Pinpoint the cell where the given text exists, returning its [X, Y] midpoint coordinate. 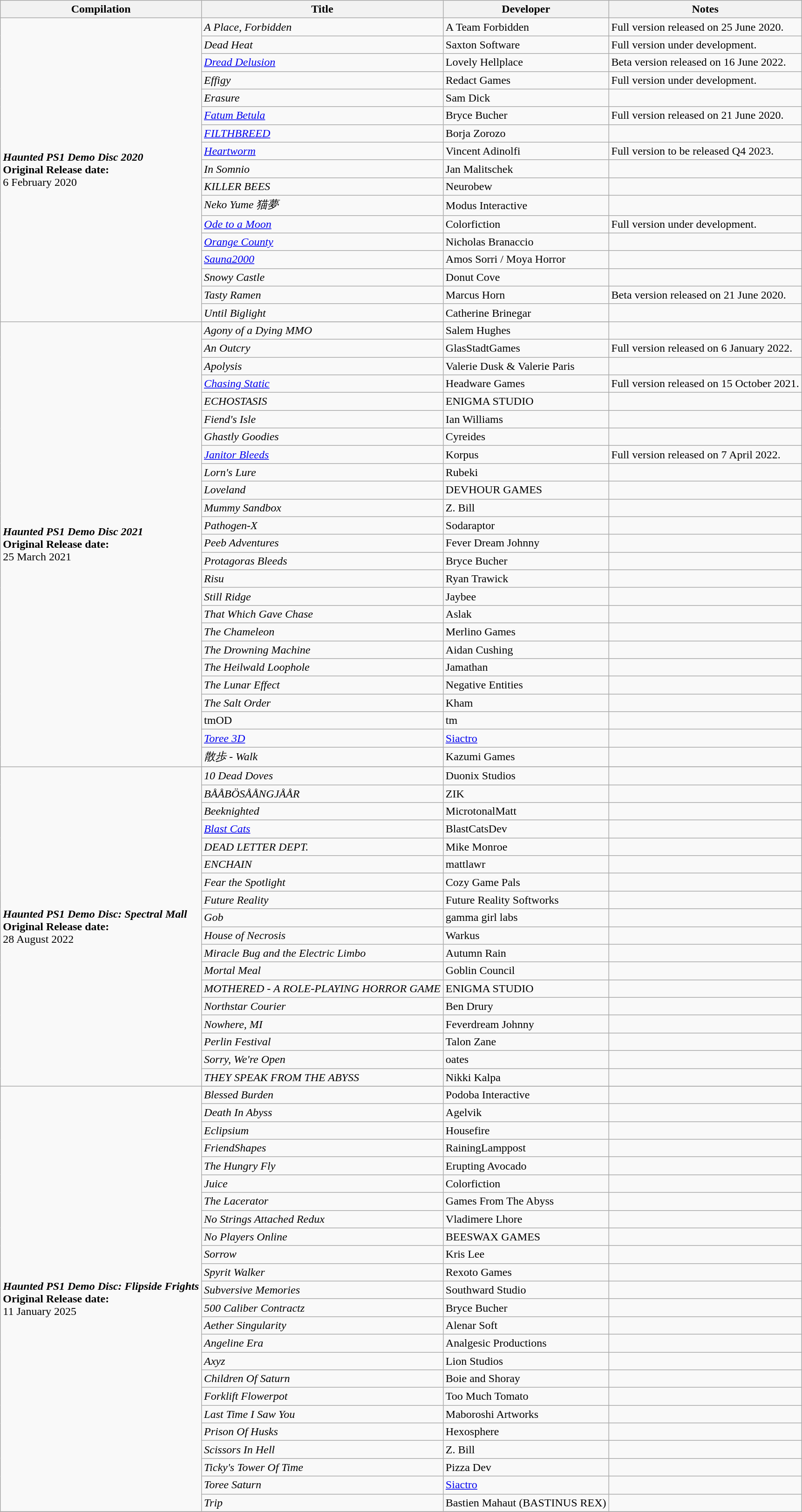
Prison Of Husks [322, 1432]
Duonix Studios [526, 776]
That Which Gave Chase [322, 614]
Warkus [526, 935]
Kazumi Games [526, 757]
Talon Zane [526, 1042]
Jaybee [526, 596]
The Hungry Fly [322, 1166]
Donut Cove [526, 277]
Too Much Tomato [526, 1396]
Title [322, 9]
Vincent Adinolfi [526, 151]
Pizza Dev [526, 1467]
Beta version released on 21 June 2020. [705, 295]
Negative Entities [526, 685]
Redact Games [526, 80]
Valerie Dusk & Valerie Paris [526, 366]
Blast Cats [322, 829]
Orange County [322, 242]
Perlin Festival [322, 1042]
Aidan Cushing [526, 650]
Dread Delusion [322, 62]
A Team Forbidden [526, 27]
Protagoras Bleeds [322, 561]
BÅÅBÖSÅÅNGJÅÅR [322, 793]
Marcus Horn [526, 295]
Apolysis [322, 366]
RainingLamppost [526, 1148]
Haunted PS1 Demo Disc 2020Original Release date:6 February 2020 [101, 170]
10 Dead Doves [322, 776]
Saxton Software [526, 45]
Sauna2000 [322, 259]
MOTHERED - A ROLE-PLAYING HORROR GAME [322, 988]
Snowy Castle [322, 277]
Last Time I Saw You [322, 1414]
Southward Studio [526, 1290]
Feverdream Johnny [526, 1024]
Notes [705, 9]
Trip [322, 1503]
Kham [526, 703]
Scissors In Hell [322, 1450]
Tasty Ramen [322, 295]
Lorn's Lure [322, 472]
Headware Games [526, 384]
ENCHAIN [322, 865]
A Place, Forbidden [322, 27]
Haunted PS1 Demo Disc 2021Original Release date:25 March 2021 [101, 544]
Salem Hughes [526, 330]
Juice [322, 1184]
BEESWAX GAMES [526, 1237]
Jan Malitschek [526, 169]
Sorrow [322, 1254]
Full version released on 15 October 2021. [705, 384]
Rubeki [526, 472]
Mike Monroe [526, 847]
Angeline Era [322, 1343]
Hexosphere [526, 1432]
Chasing Static [322, 384]
Dead Heat [322, 45]
Fiend's Isle [322, 419]
DEVHOUR GAMES [526, 490]
Full version to be released Q4 2023. [705, 151]
Until Biglight [322, 313]
Full version released on 25 June 2020. [705, 27]
Sodaraptor [526, 525]
Beta version released on 16 June 2022. [705, 62]
The Lunar Effect [322, 685]
oates [526, 1059]
FriendShapes [322, 1148]
Still Ridge [322, 596]
散歩 - Walk [322, 757]
Sam Dick [526, 98]
The Salt Order [322, 703]
Blessed Burden [322, 1095]
Peeb Adventures [322, 543]
Alenar Soft [526, 1325]
Amos Sorri / Moya Horror [526, 259]
The Chameleon [322, 632]
Autumn Rain [526, 953]
Spyrit Walker [322, 1272]
Aether Singularity [322, 1325]
Ian Williams [526, 419]
Janitor Bleeds [322, 455]
Jamathan [526, 667]
Nicholas Branaccio [526, 242]
Subversive Memories [322, 1290]
The Drowning Machine [322, 650]
GlasStadtGames [526, 348]
Boie and Shoray [526, 1379]
500 Caliber Contractz [322, 1308]
Future Reality [322, 900]
Risu [322, 579]
Haunted PS1 Demo Disc: Flipside FrightsOriginal Release date:11 January 2025 [101, 1299]
DEAD LETTER DEPT. [322, 847]
Catherine Brinegar [526, 313]
An Outcry [322, 348]
Rexoto Games [526, 1272]
Agelvik [526, 1113]
Ticky's Tower Of Time [322, 1467]
Ryan Trawick [526, 579]
tm [526, 721]
Compilation [101, 9]
Gob [322, 918]
Ben Drury [526, 1006]
Future Reality Softworks [526, 900]
Fatum Betula [322, 116]
Miracle Bug and the Electric Limbo [322, 953]
Borja Zorozo [526, 133]
ZIK [526, 793]
Toree 3D [322, 738]
Merlino Games [526, 632]
Neurobew [526, 186]
Erasure [322, 98]
KILLER BEES [322, 186]
The Heilwald Loophole [322, 667]
Full version released on 7 April 2022. [705, 455]
Maboroshi Artworks [526, 1414]
No Strings Attached Redux [322, 1219]
Analgesic Productions [526, 1343]
MicrotonalMatt [526, 811]
THEY SPEAK FROM THE ABYSS [322, 1077]
Modus Interactive [526, 205]
Sorry, We're Open [322, 1059]
Cyreides [526, 437]
Housefire [526, 1131]
Northstar Courier [322, 1006]
House of Necrosis [322, 935]
Podoba Interactive [526, 1095]
Full version released on 6 January 2022. [705, 348]
mattlawr [526, 865]
Nikki Kalpa [526, 1077]
Children Of Saturn [322, 1379]
Korpus [526, 455]
Cozy Game Pals [526, 882]
Mummy Sandbox [322, 508]
Eclipsium [322, 1131]
Lion Studios [526, 1361]
In Somnio [322, 169]
Heartworm [322, 151]
Toree Saturn [322, 1485]
tmOD [322, 721]
The Lacerator [322, 1201]
Lovely Hellplace [526, 62]
Ode to a Moon [322, 224]
Mortal Meal [322, 971]
Neko Yume 猫夢 [322, 205]
Agony of a Dying MMO [322, 330]
Loveland [322, 490]
FILTHBREED [322, 133]
Nowhere, MI [322, 1024]
Full version released on 21 June 2020. [705, 116]
Vladimere Lhore [526, 1219]
Goblin Council [526, 971]
Ghastly Goodies [322, 437]
Axyz [322, 1361]
BlastCatsDev [526, 829]
Forklift Flowerpot [322, 1396]
Aslak [526, 614]
Pathogen-X [322, 525]
Games From The Abyss [526, 1201]
ECHOSTASIS [322, 402]
Fever Dream Johnny [526, 543]
Kris Lee [526, 1254]
Beeknighted [322, 811]
Death In Abyss [322, 1113]
Haunted PS1 Demo Disc: Spectral MallOriginal Release date:28 August 2022 [101, 926]
No Players Online [322, 1237]
Erupting Avocado [526, 1166]
Developer [526, 9]
Effigy [322, 80]
Bastien Mahaut (BASTINUS REX) [526, 1503]
Fear the Spotlight [322, 882]
gamma girl labs [526, 918]
